Pinpoint the cell where the given text exists, returning its [X, Y] midpoint coordinate. 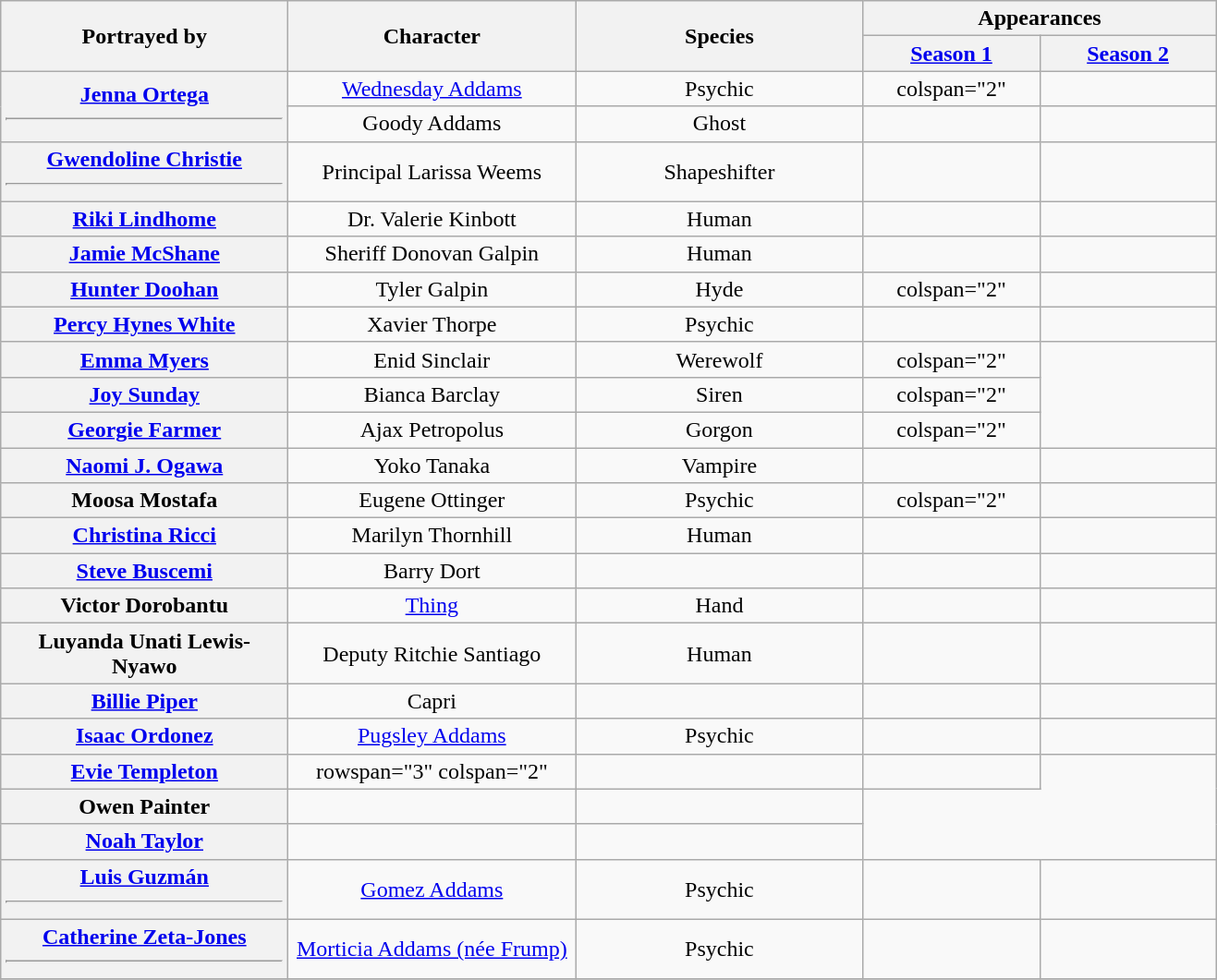
Appearances [1040, 18]
Vampire [719, 465]
Hand [719, 606]
Dr. Valerie Kinbott [432, 219]
Eugene Ottinger [432, 501]
Victor Dorobantu [144, 606]
Catherine Zeta-Jones [144, 950]
Enid Sinclair [432, 359]
Jamie McShane [144, 254]
Barry Dort [432, 571]
Emma Myers [144, 359]
Joy Sunday [144, 394]
Werewolf [719, 359]
Gomez Addams [432, 889]
Principal Larissa Weems [432, 172]
Hyde [719, 289]
Moosa Mostafa [144, 501]
Pugsley Addams [432, 736]
Season 1 [952, 54]
Gwendoline Christie [144, 172]
Riki Lindhome [144, 219]
Thing [432, 606]
Gorgon [719, 430]
rowspan="3" colspan="2" [432, 771]
Character [432, 36]
Billie Piper [144, 701]
Capri [432, 701]
Shapeshifter [719, 172]
Species [719, 36]
Percy Hynes White [144, 324]
Hunter Doohan [144, 289]
Luis Guzmán [144, 889]
Deputy Ritchie Santiago [432, 654]
Sheriff Donovan Galpin [432, 254]
Goody Addams [432, 124]
Xavier Thorpe [432, 324]
Season 2 [1127, 54]
Jenna Ortega [144, 106]
Ghost [719, 124]
Ajax Petropolus [432, 430]
Siren [719, 394]
Christina Ricci [144, 536]
Yoko Tanaka [432, 465]
Morticia Addams (née Frump) [432, 950]
Evie Templeton [144, 771]
Noah Taylor [144, 841]
Georgie Farmer [144, 430]
Marilyn Thornhill [432, 536]
Portrayed by [144, 36]
Luyanda Unati Lewis-Nyawo [144, 654]
Bianca Barclay [432, 394]
Isaac Ordonez [144, 736]
Owen Painter [144, 806]
Steve Buscemi [144, 571]
Wednesday Addams [432, 89]
Tyler Galpin [432, 289]
Naomi J. Ogawa [144, 465]
